Determine the (X, Y) coordinate at the center of the cell enclosing the given text.  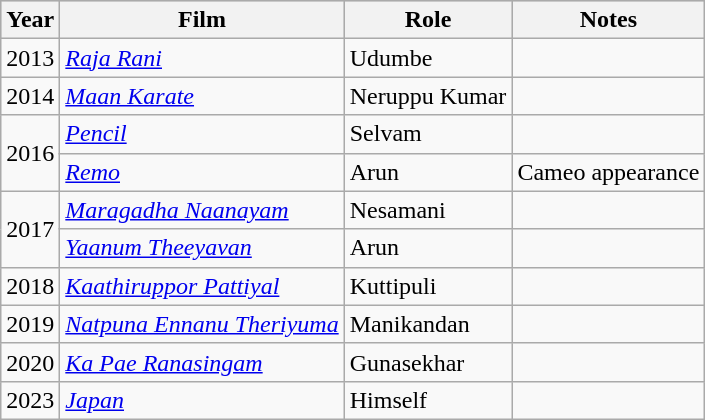
Gunasekhar (428, 362)
Kaathiruppor Pattiyal (202, 286)
Himself (428, 400)
Cameo appearance (608, 172)
Nesamani (428, 210)
Maragadha Naanayam (202, 210)
Ka Pae Ranasingam (202, 362)
Pencil (202, 134)
2016 (30, 153)
Notes (608, 20)
Maan Karate (202, 96)
Natpuna Ennanu Theriyuma (202, 324)
2013 (30, 58)
Kuttipuli (428, 286)
2019 (30, 324)
2020 (30, 362)
Japan (202, 400)
Yaanum Theeyavan (202, 248)
2023 (30, 400)
Udumbe (428, 58)
Manikandan (428, 324)
Film (202, 20)
Remo (202, 172)
2018 (30, 286)
Neruppu Kumar (428, 96)
Role (428, 20)
2017 (30, 229)
Year (30, 20)
Raja Rani (202, 58)
Selvam (428, 134)
2014 (30, 96)
